Find where the given text appears and provide that cell's center as [X, Y] coordinate. 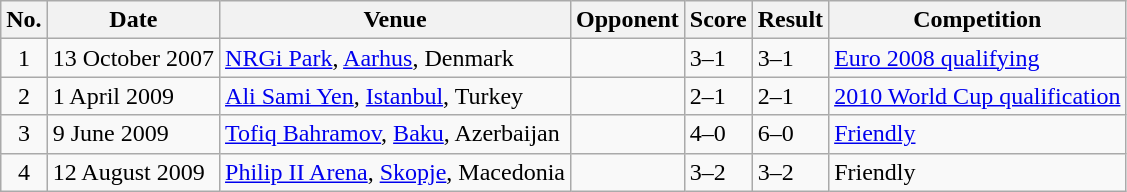
4 [24, 172]
2010 World Cup qualification [978, 96]
3 [24, 134]
Score [718, 20]
Competition [978, 20]
Date [133, 20]
Ali Sami Yen, Istanbul, Turkey [396, 96]
Result [790, 20]
6–0 [790, 134]
Tofiq Bahramov, Baku, Azerbaijan [396, 134]
13 October 2007 [133, 58]
2 [24, 96]
No. [24, 20]
4–0 [718, 134]
Euro 2008 qualifying [978, 58]
12 August 2009 [133, 172]
Opponent [628, 20]
Philip II Arena, Skopje, Macedonia [396, 172]
1 [24, 58]
Venue [396, 20]
9 June 2009 [133, 134]
1 April 2009 [133, 96]
NRGi Park, Aarhus, Denmark [396, 58]
